Pinpoint the cell where the given text exists, returning its (x, y) midpoint coordinate. 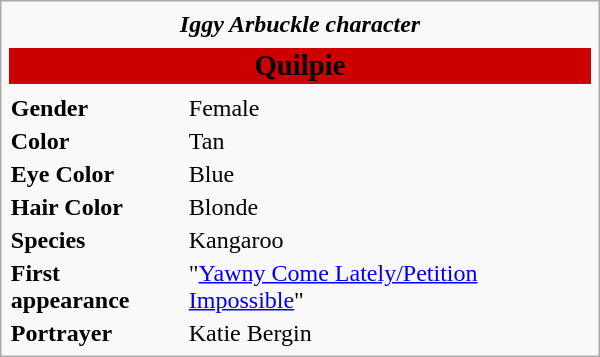
Tan (388, 141)
Female (388, 108)
Blue (388, 174)
"Yawny Come Lately/Petition Impossible" (388, 286)
Kangaroo (388, 240)
Hair Color (96, 207)
Quilpie (300, 66)
Eye Color (96, 174)
Color (96, 141)
First appearance (96, 286)
Gender (96, 108)
Species (96, 240)
Portrayer (96, 333)
Iggy Arbuckle character (300, 24)
Katie Bergin (388, 333)
Blonde (388, 207)
